Identify which cell holds the provided text, then report its [X, Y] central coordinate. 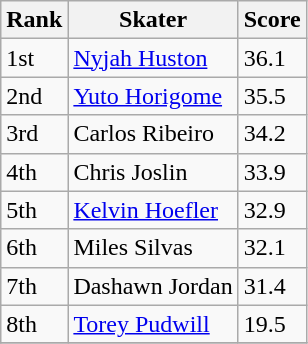
33.9 [272, 172]
19.5 [272, 324]
5th [34, 210]
8th [34, 324]
6th [34, 248]
Carlos Ribeiro [153, 134]
32.1 [272, 248]
36.1 [272, 58]
3rd [34, 134]
Torey Pudwill [153, 324]
1st [34, 58]
Skater [153, 20]
Yuto Horigome [153, 96]
35.5 [272, 96]
Dashawn Jordan [153, 286]
Kelvin Hoefler [153, 210]
31.4 [272, 286]
2nd [34, 96]
Score [272, 20]
4th [34, 172]
32.9 [272, 210]
7th [34, 286]
Miles Silvas [153, 248]
Nyjah Huston [153, 58]
Rank [34, 20]
Chris Joslin [153, 172]
34.2 [272, 134]
